Return the (X, Y) coordinate for the center point of the cell that contains the specified text.  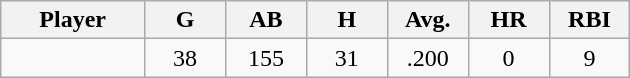
9 (590, 58)
Player (73, 20)
38 (186, 58)
31 (346, 58)
HR (508, 20)
RBI (590, 20)
AB (266, 20)
155 (266, 58)
0 (508, 58)
H (346, 20)
G (186, 20)
Avg. (428, 20)
.200 (428, 58)
